Capture the cell that displays the provided text and extract its [X, Y] central coordinate. 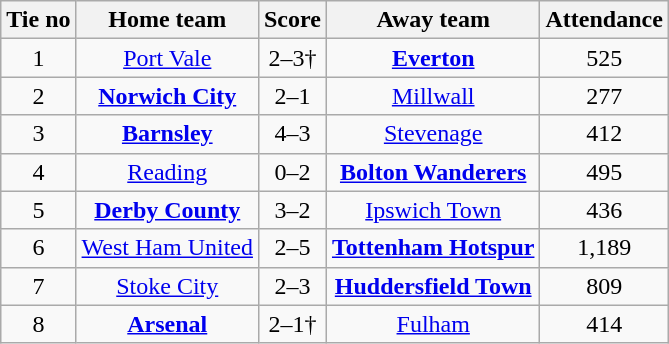
Huddersfield Town [433, 286]
6 [38, 248]
Reading [167, 172]
2 [38, 96]
Norwich City [167, 96]
Fulham [433, 324]
West Ham United [167, 248]
Attendance [604, 20]
4 [38, 172]
Stevenage [433, 134]
Tie no [38, 20]
2–1 [292, 96]
809 [604, 286]
3–2 [292, 210]
0–2 [292, 172]
2–5 [292, 248]
Score [292, 20]
Tottenham Hotspur [433, 248]
Port Vale [167, 58]
Bolton Wanderers [433, 172]
2–1† [292, 324]
436 [604, 210]
1 [38, 58]
414 [604, 324]
Millwall [433, 96]
Stoke City [167, 286]
Barnsley [167, 134]
Away team [433, 20]
1,189 [604, 248]
495 [604, 172]
Arsenal [167, 324]
3 [38, 134]
Everton [433, 58]
525 [604, 58]
7 [38, 286]
4–3 [292, 134]
277 [604, 96]
2–3† [292, 58]
412 [604, 134]
8 [38, 324]
Derby County [167, 210]
Ipswich Town [433, 210]
2–3 [292, 286]
Home team [167, 20]
5 [38, 210]
